Pinpoint the cell where the given text exists, returning its (X, Y) midpoint coordinate. 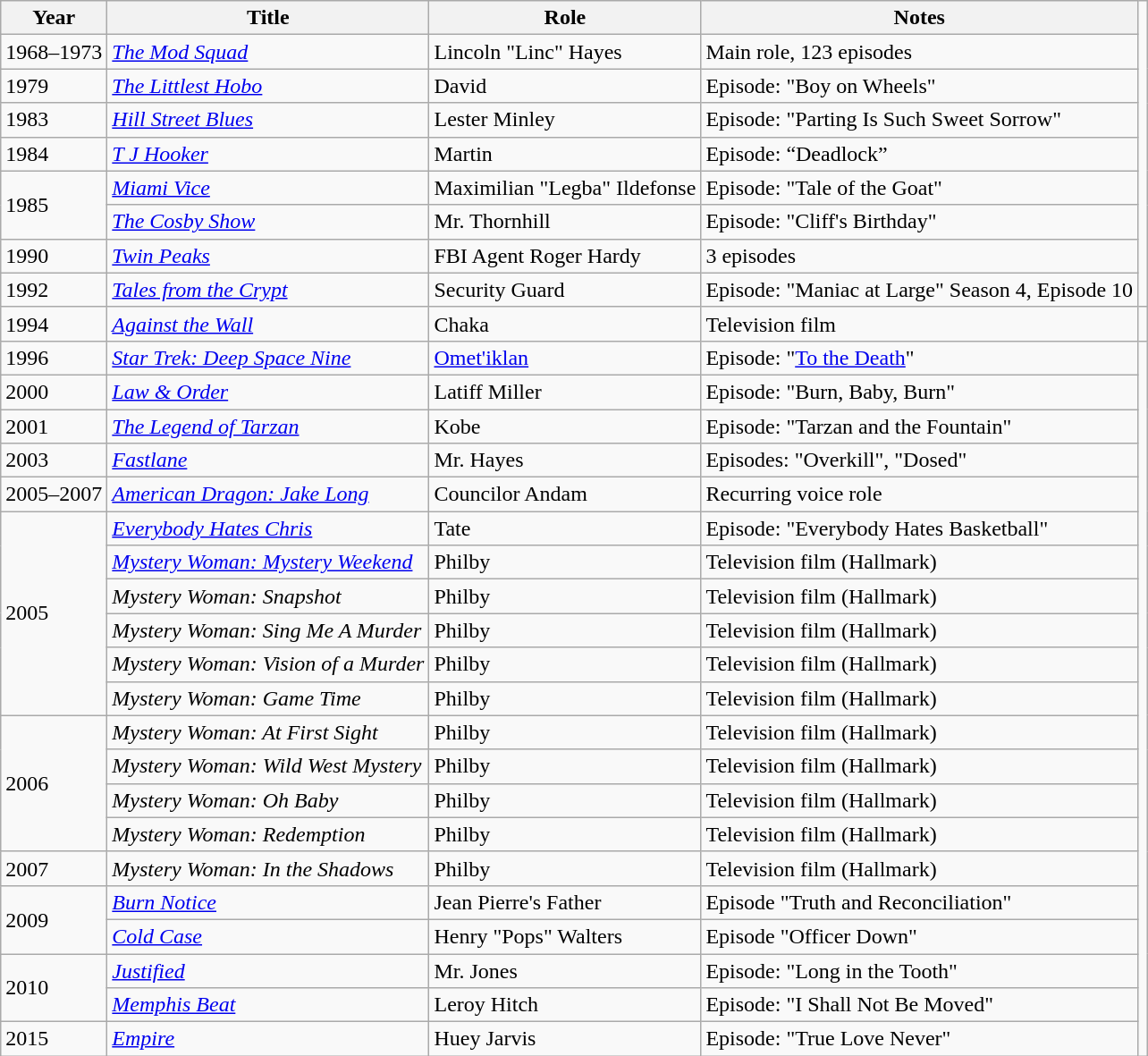
1968–1973 (54, 52)
David (565, 86)
Role (565, 18)
2009 (54, 919)
Episode: "Long in the Tooth" (919, 970)
Kobe (565, 427)
The Cosby Show (268, 222)
Mystery Woman: Vision of a Murder (268, 664)
Mystery Woman: Game Time (268, 698)
Episode: "Tarzan and the Fountain" (919, 427)
Episode: "Everybody Hates Basketball" (919, 528)
Mystery Woman: At First Sight (268, 732)
Empire (268, 1039)
Episode: "True Love Never" (919, 1039)
Mr. Thornhill (565, 222)
Twin Peaks (268, 256)
Episode: "Burn, Baby, Burn" (919, 392)
2015 (54, 1039)
2005–2007 (54, 494)
3 episodes (919, 256)
Tate (565, 528)
Lincoln "Linc" Hayes (565, 52)
1983 (54, 120)
American Dragon: Jake Long (268, 494)
2010 (54, 987)
Recurring voice role (919, 494)
Episode: "Parting Is Such Sweet Sorrow" (919, 120)
1990 (54, 256)
Justified (268, 970)
The Legend of Tarzan (268, 427)
Everybody Hates Chris (268, 528)
Memphis Beat (268, 1005)
1992 (54, 290)
Maximilian "Legba" Ildefonse (565, 188)
Security Guard (565, 290)
Mystery Woman: Sing Me A Murder (268, 630)
2005 (54, 613)
Jean Pierre's Father (565, 902)
Television film (919, 324)
Mystery Woman: Oh Baby (268, 800)
Notes (919, 18)
Law & Order (268, 392)
FBI Agent Roger Hardy (565, 256)
Latiff Miller (565, 392)
2000 (54, 392)
Mr. Hayes (565, 460)
Episode "Officer Down" (919, 936)
The Mod Squad (268, 52)
Episode: "I Shall Not Be Moved" (919, 1005)
Episode: "Tale of the Goat" (919, 188)
Episode: "Cliff's Birthday" (919, 222)
1994 (54, 324)
Miami Vice (268, 188)
Mystery Woman: In the Shadows (268, 868)
1996 (54, 358)
T J Hooker (268, 154)
Leroy Hitch (565, 1005)
Title (268, 18)
Mr. Jones (565, 970)
Year (54, 18)
Episodes: "Overkill", "Dosed" (919, 460)
Episode: "To the Death" (919, 358)
Hill Street Blues (268, 120)
Huey Jarvis (565, 1039)
Henry "Pops" Walters (565, 936)
2006 (54, 783)
Lester Minley (565, 120)
2007 (54, 868)
Fastlane (268, 460)
Burn Notice (268, 902)
The Littlest Hobo (268, 86)
1984 (54, 154)
Episode "Truth and Reconciliation" (919, 902)
Cold Case (268, 936)
Mystery Woman: Snapshot (268, 596)
Mystery Woman: Redemption (268, 834)
Councilor Andam (565, 494)
Chaka (565, 324)
1985 (54, 205)
Mystery Woman: Mystery Weekend (268, 562)
Omet'iklan (565, 358)
Against the Wall (268, 324)
Star Trek: Deep Space Nine (268, 358)
Tales from the Crypt (268, 290)
Martin (565, 154)
Episode: “Deadlock” (919, 154)
Mystery Woman: Wild West Mystery (268, 766)
Main role, 123 episodes (919, 52)
Episode: "Maniac at Large" Season 4, Episode 10 (919, 290)
1979 (54, 86)
2001 (54, 427)
Episode: "Boy on Wheels" (919, 86)
2003 (54, 460)
